Capture the cell that displays the provided text and extract its [x, y] central coordinate. 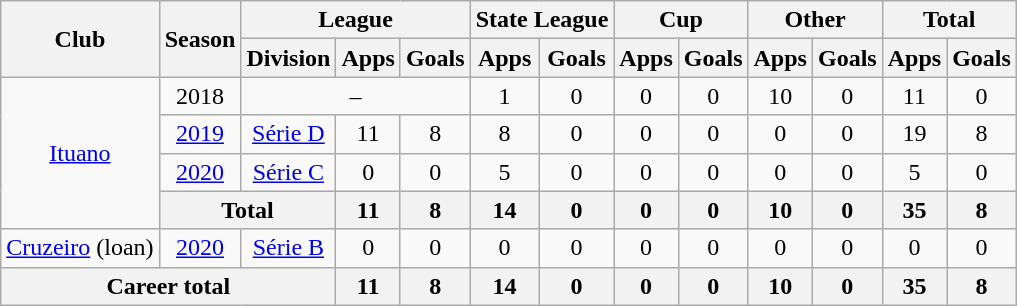
Division [288, 58]
2018 [200, 96]
Other [815, 20]
19 [914, 134]
League [356, 20]
Ituano [80, 153]
Career total [168, 286]
Série D [288, 134]
Cruzeiro (loan) [80, 248]
Série C [288, 172]
State League [542, 20]
2019 [200, 134]
Season [200, 39]
Série B [288, 248]
Cup [681, 20]
– [356, 96]
Club [80, 39]
1 [504, 96]
